From the cell containing the given text, extract its center point as (x, y) coordinate. 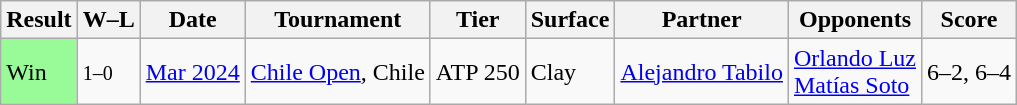
Opponents (854, 20)
Clay (570, 72)
Chile Open, Chile (338, 72)
Score (970, 20)
Mar 2024 (192, 72)
Alejandro Tabilo (702, 72)
Date (192, 20)
Partner (702, 20)
W–L (108, 20)
Orlando Luz Matías Soto (854, 72)
Tournament (338, 20)
Tier (478, 20)
Win (39, 72)
ATP 250 (478, 72)
Surface (570, 20)
6–2, 6–4 (970, 72)
Result (39, 20)
1–0 (108, 72)
